Detect which cell encompasses the target text, then output its (X, Y) center coordinate. 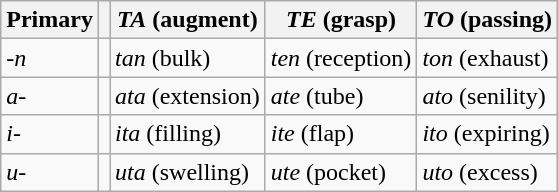
ton (exhaust) (488, 58)
ten (reception) (341, 58)
u- (50, 172)
TE (grasp) (341, 20)
tan (bulk) (188, 58)
Primary (50, 20)
i- (50, 134)
ite (flap) (341, 134)
ata (extension) (188, 96)
ate (tube) (341, 96)
TA (augment) (188, 20)
ute (pocket) (341, 172)
uto (excess) (488, 172)
-n (50, 58)
ita (filling) (188, 134)
uta (swelling) (188, 172)
ito (expiring) (488, 134)
ato (senility) (488, 96)
TO (passing) (488, 20)
a- (50, 96)
